Scan for the cell matching the given text and deliver its [x, y] coordinate at center. 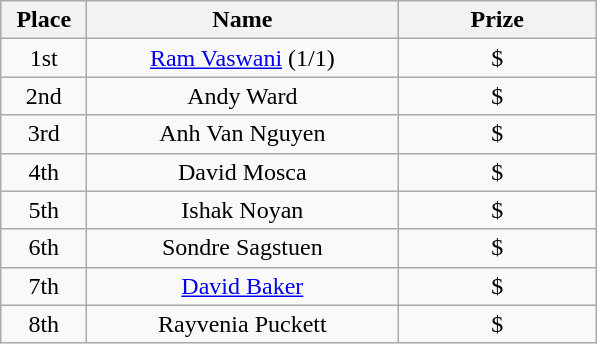
Place [44, 20]
5th [44, 210]
Ishak Noyan [242, 210]
David Mosca [242, 172]
Ram Vaswani (1/1) [242, 58]
4th [44, 172]
Sondre Sagstuen [242, 248]
David Baker [242, 286]
6th [44, 248]
Name [242, 20]
Anh Van Nguyen [242, 134]
Rayvenia Puckett [242, 324]
Andy Ward [242, 96]
8th [44, 324]
2nd [44, 96]
Prize [498, 20]
1st [44, 58]
3rd [44, 134]
7th [44, 286]
